Search for the cell housing the specified text and yield its (x, y) center coordinate. 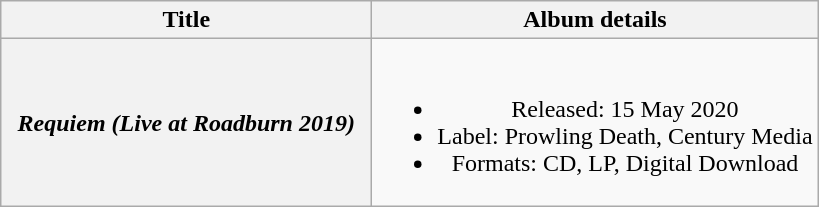
Requiem (Live at Roadburn 2019) (186, 122)
Released: 15 May 2020Label: Prowling Death, Century MediaFormats: CD, LP, Digital Download (595, 122)
Album details (595, 20)
Title (186, 20)
